Find where the given text appears and provide that cell's center as [x, y] coordinate. 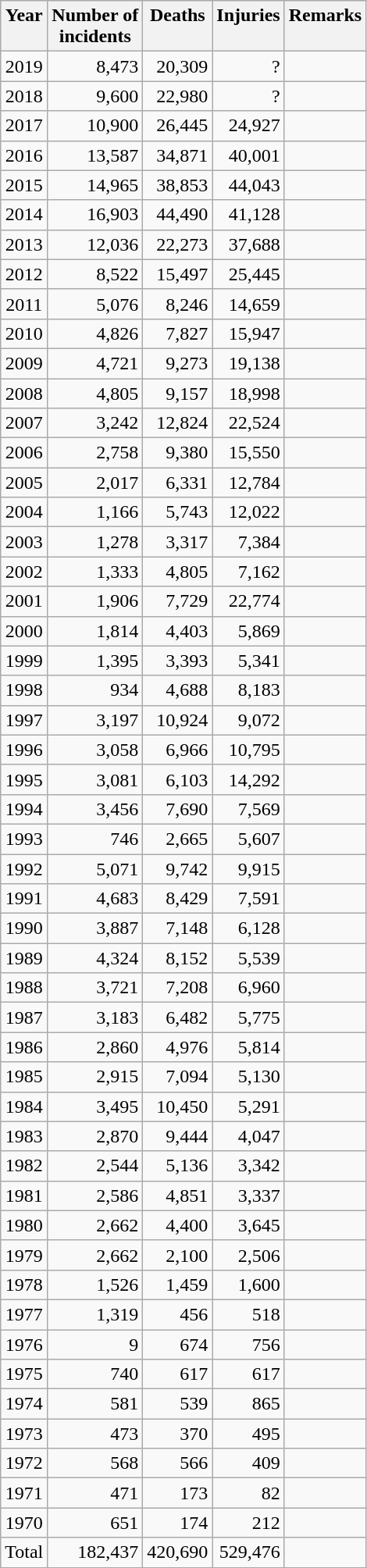
6,331 [178, 483]
3,456 [95, 809]
6,960 [248, 988]
1999 [24, 661]
5,291 [248, 1107]
4,851 [178, 1196]
10,450 [178, 1107]
756 [248, 1344]
420,690 [178, 1552]
22,774 [248, 601]
2012 [24, 274]
3,393 [178, 661]
5,869 [248, 631]
1977 [24, 1314]
10,924 [178, 720]
Total [24, 1552]
5,743 [178, 512]
2006 [24, 453]
2,915 [95, 1077]
2002 [24, 572]
1995 [24, 779]
409 [248, 1463]
3,242 [95, 423]
2,758 [95, 453]
5,607 [248, 839]
6,128 [248, 928]
5,076 [95, 304]
1984 [24, 1107]
568 [95, 1463]
10,900 [95, 126]
2008 [24, 393]
2007 [24, 423]
1989 [24, 958]
1972 [24, 1463]
15,947 [248, 333]
25,445 [248, 274]
34,871 [178, 155]
1982 [24, 1166]
1971 [24, 1493]
1981 [24, 1196]
2017 [24, 126]
7,591 [248, 899]
539 [178, 1404]
1983 [24, 1136]
8,473 [95, 66]
Remarks [325, 27]
5,341 [248, 661]
2011 [24, 304]
Injuries [248, 27]
651 [95, 1523]
8,522 [95, 274]
1,526 [95, 1285]
3,058 [95, 750]
3,495 [95, 1107]
5,071 [95, 869]
4,683 [95, 899]
529,476 [248, 1552]
3,183 [95, 1017]
3,887 [95, 928]
9,157 [178, 393]
2,544 [95, 1166]
38,853 [178, 185]
1,166 [95, 512]
1998 [24, 690]
5,539 [248, 958]
8,152 [178, 958]
581 [95, 1404]
14,292 [248, 779]
24,927 [248, 126]
15,497 [178, 274]
7,208 [178, 988]
4,688 [178, 690]
212 [248, 1523]
7,827 [178, 333]
1980 [24, 1225]
1,278 [95, 542]
22,980 [178, 96]
2010 [24, 333]
9,915 [248, 869]
1,333 [95, 572]
6,966 [178, 750]
566 [178, 1463]
2016 [24, 155]
3,317 [178, 542]
182,437 [95, 1552]
2,100 [178, 1255]
2014 [24, 215]
5,775 [248, 1017]
1976 [24, 1344]
674 [178, 1344]
22,524 [248, 423]
518 [248, 1314]
1979 [24, 1255]
6,103 [178, 779]
10,795 [248, 750]
1973 [24, 1434]
471 [95, 1493]
2,870 [95, 1136]
2005 [24, 483]
Deaths [178, 27]
2018 [24, 96]
37,688 [248, 244]
2,506 [248, 1255]
7,690 [178, 809]
5,130 [248, 1077]
Number ofincidents [95, 27]
1990 [24, 928]
2,017 [95, 483]
865 [248, 1404]
1991 [24, 899]
1993 [24, 839]
1,459 [178, 1285]
3,645 [248, 1225]
6,482 [178, 1017]
746 [95, 839]
44,490 [178, 215]
26,445 [178, 126]
9,444 [178, 1136]
9,380 [178, 453]
4,976 [178, 1047]
18,998 [248, 393]
41,128 [248, 215]
1997 [24, 720]
2000 [24, 631]
1985 [24, 1077]
4,826 [95, 333]
2,665 [178, 839]
1,600 [248, 1285]
740 [95, 1374]
22,273 [178, 244]
7,162 [248, 572]
3,197 [95, 720]
20,309 [178, 66]
2004 [24, 512]
7,569 [248, 809]
1970 [24, 1523]
1975 [24, 1374]
495 [248, 1434]
1987 [24, 1017]
370 [178, 1434]
40,001 [248, 155]
4,047 [248, 1136]
7,148 [178, 928]
9,742 [178, 869]
2001 [24, 601]
8,246 [178, 304]
82 [248, 1493]
12,022 [248, 512]
7,094 [178, 1077]
9,273 [178, 363]
3,337 [248, 1196]
15,550 [248, 453]
2013 [24, 244]
7,384 [248, 542]
3,342 [248, 1166]
2,586 [95, 1196]
2,860 [95, 1047]
13,587 [95, 155]
9,600 [95, 96]
4,721 [95, 363]
4,403 [178, 631]
5,814 [248, 1047]
14,659 [248, 304]
2015 [24, 185]
2009 [24, 363]
3,721 [95, 988]
1986 [24, 1047]
1,395 [95, 661]
1992 [24, 869]
9 [95, 1344]
1996 [24, 750]
9,072 [248, 720]
1994 [24, 809]
1,319 [95, 1314]
8,429 [178, 899]
1,814 [95, 631]
173 [178, 1493]
456 [178, 1314]
4,400 [178, 1225]
14,965 [95, 185]
19,138 [248, 363]
934 [95, 690]
2003 [24, 542]
1974 [24, 1404]
12,824 [178, 423]
2019 [24, 66]
12,036 [95, 244]
12,784 [248, 483]
1978 [24, 1285]
473 [95, 1434]
5,136 [178, 1166]
4,324 [95, 958]
8,183 [248, 690]
44,043 [248, 185]
Year [24, 27]
7,729 [178, 601]
3,081 [95, 779]
1988 [24, 988]
174 [178, 1523]
1,906 [95, 601]
16,903 [95, 215]
